Capture the cell that displays the provided text and extract its (x, y) central coordinate. 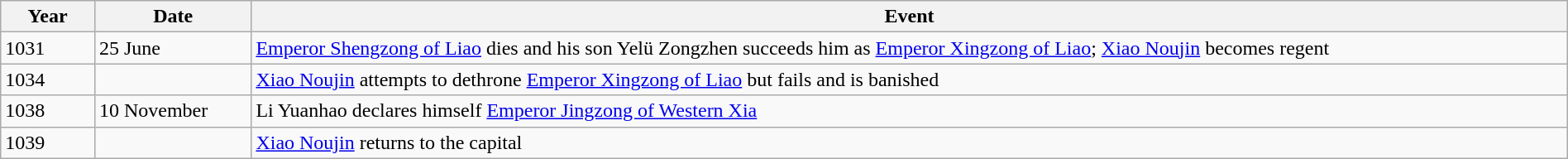
Li Yuanhao declares himself Emperor Jingzong of Western Xia (910, 111)
1031 (48, 48)
10 November (172, 111)
Xiao Noujin attempts to dethrone Emperor Xingzong of Liao but fails and is banished (910, 79)
25 June (172, 48)
1039 (48, 142)
Year (48, 17)
Date (172, 17)
1038 (48, 111)
Xiao Noujin returns to the capital (910, 142)
Event (910, 17)
1034 (48, 79)
Emperor Shengzong of Liao dies and his son Yelü Zongzhen succeeds him as Emperor Xingzong of Liao; Xiao Noujin becomes regent (910, 48)
